Identify which cell holds the provided text, then report its (X, Y) central coordinate. 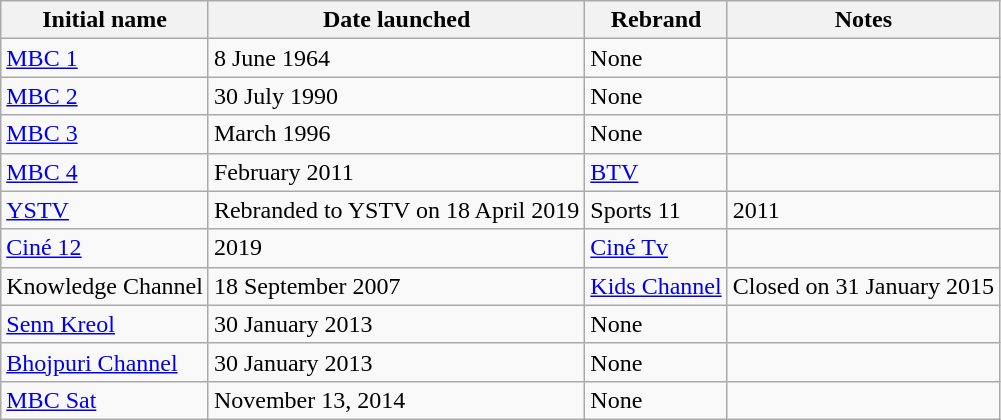
Notes (863, 20)
18 September 2007 (396, 286)
YSTV (105, 210)
February 2011 (396, 172)
Kids Channel (656, 286)
Bhojpuri Channel (105, 362)
Sports 11 (656, 210)
November 13, 2014 (396, 400)
Knowledge Channel (105, 286)
Rebranded to YSTV on 18 April 2019 (396, 210)
Ciné Tv (656, 248)
MBC 4 (105, 172)
MBC 1 (105, 58)
MBC 2 (105, 96)
30 July 1990 (396, 96)
Senn Kreol (105, 324)
2011 (863, 210)
MBC Sat (105, 400)
Rebrand (656, 20)
8 June 1964 (396, 58)
Initial name (105, 20)
Ciné 12 (105, 248)
Closed on 31 January 2015 (863, 286)
MBC 3 (105, 134)
March 1996 (396, 134)
2019 (396, 248)
Date launched (396, 20)
BTV (656, 172)
